Return the (X, Y) coordinate for the center point of the cell that contains the specified text.  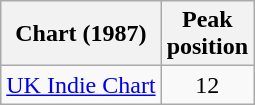
Peakposition (207, 34)
12 (207, 85)
Chart (1987) (81, 34)
UK Indie Chart (81, 85)
